Capture the cell that displays the provided text and extract its (X, Y) central coordinate. 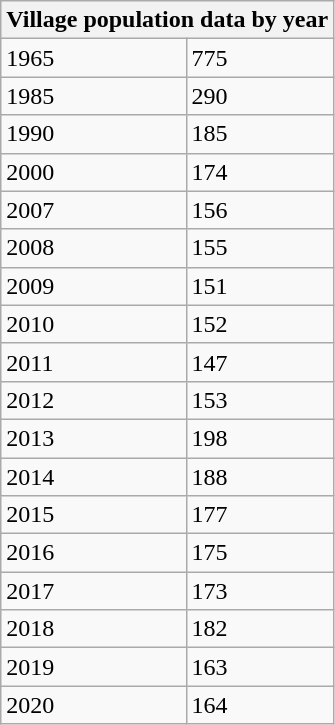
2015 (94, 515)
153 (260, 400)
175 (260, 553)
2010 (94, 324)
1990 (94, 134)
173 (260, 591)
151 (260, 286)
1965 (94, 58)
2016 (94, 553)
182 (260, 629)
Village population data by year (168, 20)
2009 (94, 286)
155 (260, 248)
2017 (94, 591)
2019 (94, 667)
2000 (94, 172)
198 (260, 438)
156 (260, 210)
177 (260, 515)
2012 (94, 400)
1985 (94, 96)
174 (260, 172)
2020 (94, 705)
164 (260, 705)
2014 (94, 477)
2011 (94, 362)
775 (260, 58)
2018 (94, 629)
163 (260, 667)
147 (260, 362)
290 (260, 96)
2008 (94, 248)
2007 (94, 210)
152 (260, 324)
185 (260, 134)
2013 (94, 438)
188 (260, 477)
